Determine the (X, Y) coordinate at the center of the cell enclosing the given text.  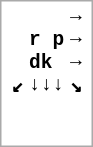
p (58, 39)
↙ (18, 108)
r (35, 39)
↘ (76, 108)
d (35, 61)
k (47, 61)
